Return [x, y] of the center of cell containing provided text 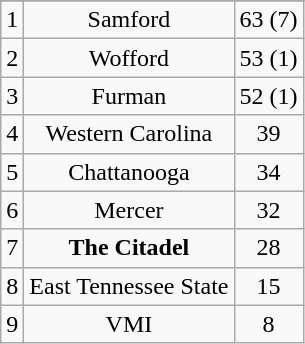
2 [12, 58]
6 [12, 210]
Samford [129, 20]
39 [268, 134]
VMI [129, 324]
53 (1) [268, 58]
East Tennessee State [129, 286]
5 [12, 172]
Chattanooga [129, 172]
34 [268, 172]
52 (1) [268, 96]
63 (7) [268, 20]
28 [268, 248]
15 [268, 286]
1 [12, 20]
7 [12, 248]
Furman [129, 96]
32 [268, 210]
3 [12, 96]
9 [12, 324]
4 [12, 134]
The Citadel [129, 248]
Wofford [129, 58]
Western Carolina [129, 134]
Mercer [129, 210]
